Extract the (x, y) coordinate from the center of the cell holding the provided text.  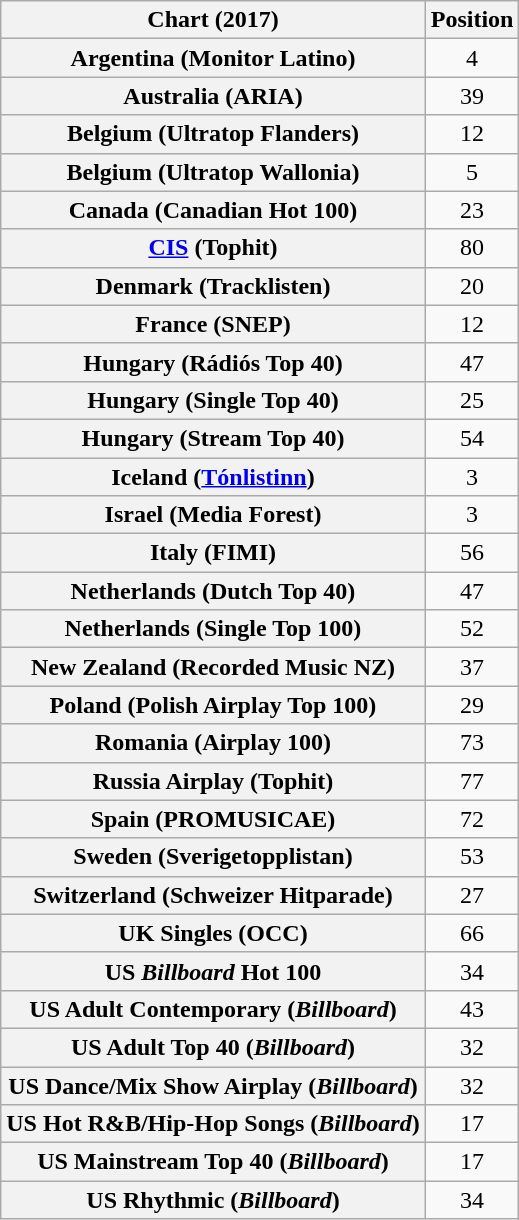
80 (472, 248)
Canada (Canadian Hot 100) (213, 210)
39 (472, 96)
53 (472, 857)
Hungary (Stream Top 40) (213, 438)
Netherlands (Single Top 100) (213, 629)
Argentina (Monitor Latino) (213, 58)
56 (472, 553)
US Adult Top 40 (Billboard) (213, 1047)
US Adult Contemporary (Billboard) (213, 1009)
73 (472, 743)
Spain (PROMUSICAE) (213, 819)
Belgium (Ultratop Flanders) (213, 134)
4 (472, 58)
29 (472, 705)
37 (472, 667)
Denmark (Tracklisten) (213, 286)
Chart (2017) (213, 20)
20 (472, 286)
US Dance/Mix Show Airplay (Billboard) (213, 1085)
Poland (Polish Airplay Top 100) (213, 705)
Netherlands (Dutch Top 40) (213, 591)
27 (472, 895)
US Rhythmic (Billboard) (213, 1200)
52 (472, 629)
US Hot R&B/Hip-Hop Songs (Billboard) (213, 1124)
66 (472, 933)
43 (472, 1009)
Sweden (Sverigetopplistan) (213, 857)
23 (472, 210)
CIS (Tophit) (213, 248)
5 (472, 172)
US Mainstream Top 40 (Billboard) (213, 1162)
77 (472, 781)
Hungary (Rádiós Top 40) (213, 362)
Hungary (Single Top 40) (213, 400)
Position (472, 20)
New Zealand (Recorded Music NZ) (213, 667)
Romania (Airplay 100) (213, 743)
25 (472, 400)
Iceland (Tónlistinn) (213, 477)
Switzerland (Schweizer Hitparade) (213, 895)
54 (472, 438)
Australia (ARIA) (213, 96)
Israel (Media Forest) (213, 515)
72 (472, 819)
UK Singles (OCC) (213, 933)
Belgium (Ultratop Wallonia) (213, 172)
Russia Airplay (Tophit) (213, 781)
Italy (FIMI) (213, 553)
US Billboard Hot 100 (213, 971)
France (SNEP) (213, 324)
